Determine the [X, Y] coordinate at the center of the cell enclosing the given text.  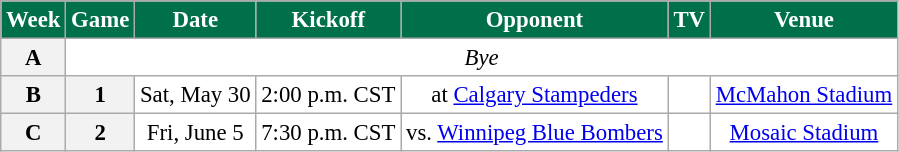
Sat, May 30 [196, 95]
Mosaic Stadium [804, 133]
A [34, 58]
TV [689, 20]
at Calgary Stampeders [534, 95]
B [34, 95]
2 [100, 133]
McMahon Stadium [804, 95]
vs. Winnipeg Blue Bombers [534, 133]
Bye [482, 58]
2:00 p.m. CST [328, 95]
C [34, 133]
Game [100, 20]
Date [196, 20]
7:30 p.m. CST [328, 133]
Fri, June 5 [196, 133]
1 [100, 95]
Venue [804, 20]
Kickoff [328, 20]
Opponent [534, 20]
Week [34, 20]
